Pinpoint the cell where the given text exists, returning its [x, y] midpoint coordinate. 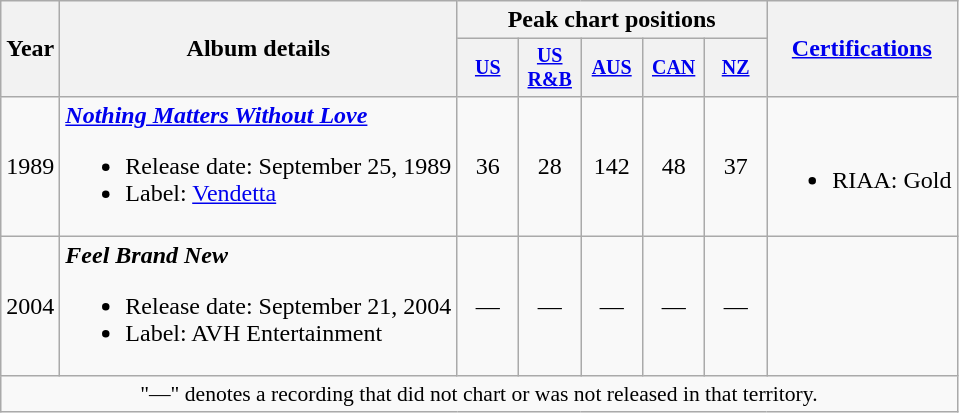
2004 [30, 306]
142 [612, 166]
48 [674, 166]
Nothing Matters Without LoveRelease date: September 25, 1989Label: Vendetta [258, 166]
Peak chart positions [612, 20]
USR&B [550, 68]
1989 [30, 166]
CAN [674, 68]
28 [550, 166]
37 [736, 166]
RIAA: Gold [862, 166]
Certifications [862, 49]
36 [488, 166]
"—" denotes a recording that did not chart or was not released in that territory. [479, 394]
Year [30, 49]
NZ [736, 68]
Album details [258, 49]
Feel Brand NewRelease date: September 21, 2004Label: AVH Entertainment [258, 306]
AUS [612, 68]
US [488, 68]
